Pinpoint the cell where the given text exists, returning its [X, Y] midpoint coordinate. 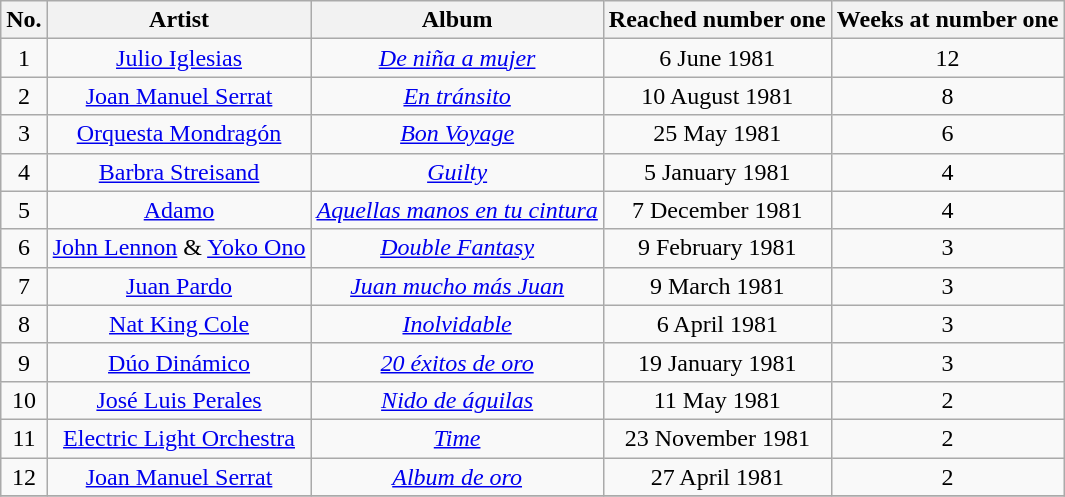
José Luis Perales [179, 400]
Reached number one [717, 20]
10 August 1981 [717, 96]
25 May 1981 [717, 134]
19 January 1981 [717, 362]
7 December 1981 [717, 210]
En tránsito [457, 96]
11 [24, 438]
Juan mucho más Juan [457, 286]
27 April 1981 [717, 477]
1 [24, 58]
No. [24, 20]
Barbra Streisand [179, 172]
20 éxitos de oro [457, 362]
Double Fantasy [457, 248]
6 April 1981 [717, 324]
Aquellas manos en tu cintura [457, 210]
John Lennon & Yoko Ono [179, 248]
Adamo [179, 210]
Juan Pardo [179, 286]
Time [457, 438]
23 November 1981 [717, 438]
Nat King Cole [179, 324]
Guilty [457, 172]
9 [24, 362]
5 [24, 210]
Weeks at number one [948, 20]
Julio Iglesias [179, 58]
7 [24, 286]
Artist [179, 20]
9 March 1981 [717, 286]
Orquesta Mondragón [179, 134]
Nido de águilas [457, 400]
9 February 1981 [717, 248]
11 May 1981 [717, 400]
10 [24, 400]
Inolvidable [457, 324]
Dúo Dinámico [179, 362]
Electric Light Orchestra [179, 438]
Bon Voyage [457, 134]
De niña a mujer [457, 58]
5 January 1981 [717, 172]
6 June 1981 [717, 58]
Album [457, 20]
Album de oro [457, 477]
